Output the [X, Y] coordinate of the center of the cell containing the given text.  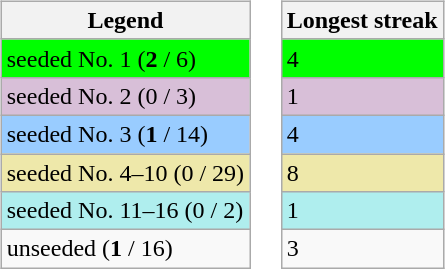
seeded No. 2 (0 / 3) [125, 96]
3 [362, 249]
8 [362, 173]
seeded No. 4–10 (0 / 29) [125, 173]
Legend [125, 20]
seeded No. 11–16 (0 / 2) [125, 211]
seeded No. 1 (2 / 6) [125, 58]
unseeded (1 / 16) [125, 249]
Longest streak [362, 20]
seeded No. 3 (1 / 14) [125, 134]
